Return (X, Y) of the center of cell containing provided text 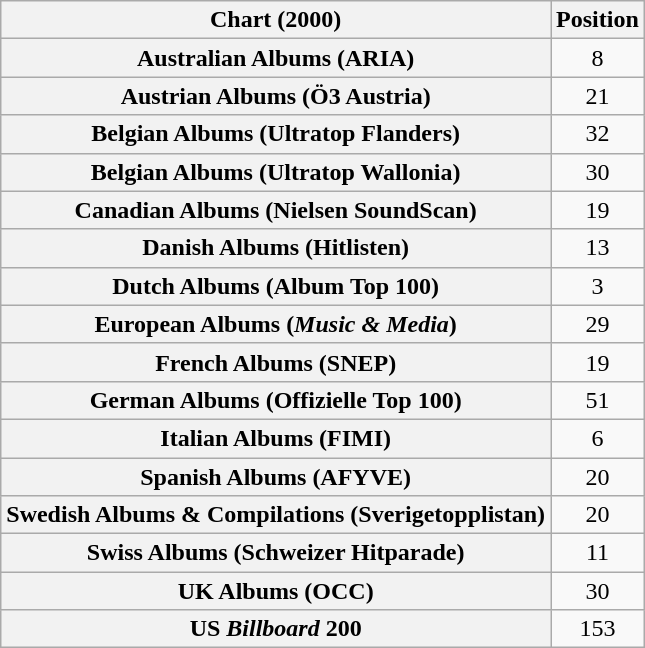
Canadian Albums (Nielsen SoundScan) (276, 210)
German Albums (Offizielle Top 100) (276, 400)
3 (598, 286)
US Billboard 200 (276, 629)
Swedish Albums & Compilations (Sverigetopplistan) (276, 515)
Chart (2000) (276, 20)
11 (598, 553)
153 (598, 629)
6 (598, 438)
Dutch Albums (Album Top 100) (276, 286)
Belgian Albums (Ultratop Flanders) (276, 134)
Position (598, 20)
French Albums (SNEP) (276, 362)
European Albums (Music & Media) (276, 324)
8 (598, 58)
Spanish Albums (AFYVE) (276, 477)
Austrian Albums (Ö3 Austria) (276, 96)
13 (598, 248)
32 (598, 134)
Belgian Albums (Ultratop Wallonia) (276, 172)
UK Albums (OCC) (276, 591)
29 (598, 324)
21 (598, 96)
Italian Albums (FIMI) (276, 438)
Danish Albums (Hitlisten) (276, 248)
Australian Albums (ARIA) (276, 58)
51 (598, 400)
Swiss Albums (Schweizer Hitparade) (276, 553)
